Provide the (X, Y) coordinate of the cell's center where the given text is located.  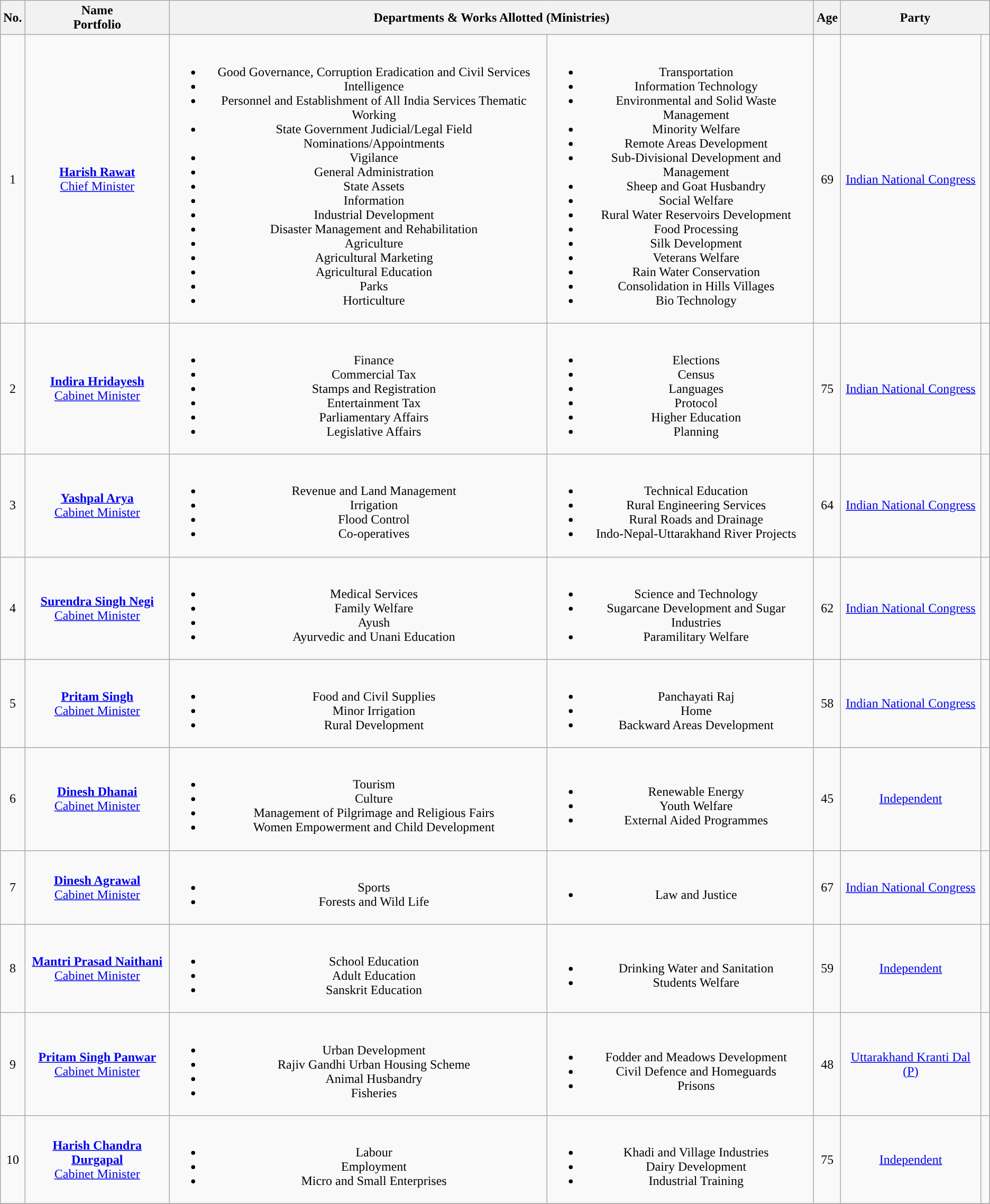
2 (13, 389)
Pritam Singh PanwarCabinet Minister (97, 1064)
69 (827, 179)
No. (13, 18)
64 (827, 506)
7 (13, 887)
58 (827, 703)
Dinesh AgrawalCabinet Minister (97, 887)
Elections CensusLanguagesProtocolHigher Education Planning (680, 389)
Medical Services Family WelfareAyushAyurvedic and Unani Education (357, 608)
Tourism CultureManagement of Pilgrimage and Religious FairsWomen Empowerment and Child Development (357, 799)
NamePortfolio (97, 18)
6 (13, 799)
1 (13, 179)
Revenue and Land Management Irrigation Flood ControlCo-operatives (357, 506)
67 (827, 887)
Sports Forests and Wild Life (357, 887)
Age (827, 18)
Harish RawatChief Minister (97, 179)
59 (827, 969)
Science and TechnologySugarcane Development and Sugar Industries Paramilitary Welfare (680, 608)
Khadi and Village IndustriesDairy Development Industrial Training (680, 1159)
62 (827, 608)
Pritam SinghCabinet Minister (97, 703)
Urban Development Rajiv Gandhi Urban Housing SchemeAnimal Husbandry Fisheries (357, 1064)
Mantri Prasad NaithaniCabinet Minister (97, 969)
Drinking Water and SanitationStudents Welfare (680, 969)
Uttarakhand Kranti Dal (P) (911, 1064)
FinanceCommercial Tax Stamps and Registration Entertainment Tax Parliamentary AffairsLegislative Affairs (357, 389)
8 (13, 969)
Indira HridayeshCabinet Minister (97, 389)
9 (13, 1064)
4 (13, 608)
Renewable EnergyYouth WelfareExternal Aided Programmes (680, 799)
Law and Justice (680, 887)
Yashpal AryaCabinet Minister (97, 506)
48 (827, 1064)
Technical Education Rural Engineering ServicesRural Roads and DrainageIndo-Nepal-Uttarakhand River Projects (680, 506)
Party (915, 18)
45 (827, 799)
5 (13, 703)
Fodder and Meadows DevelopmentCivil Defence and HomeguardsPrisons (680, 1064)
Departments & Works Allotted (Ministries) (491, 18)
Food and Civil Supplies Minor IrrigationRural Development (357, 703)
Harish Chandra DurgapalCabinet Minister (97, 1159)
Dinesh DhanaiCabinet Minister (97, 799)
3 (13, 506)
Labour Employment Micro and Small Enterprises (357, 1159)
Surendra Singh NegiCabinet Minister (97, 608)
School Education Adult EducationSanskrit Education (357, 969)
Panchayati RajHomeBackward Areas Development (680, 703)
10 (13, 1159)
